Capture the cell that displays the provided text and extract its (X, Y) central coordinate. 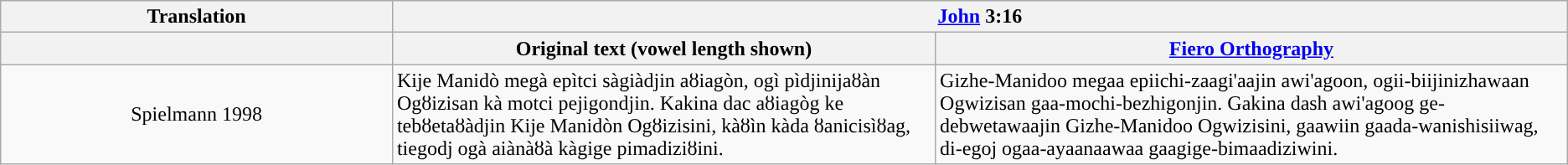
Translation (197, 17)
Spielmann 1998 (197, 114)
Fiero Orthography (1251, 49)
Original text (vowel length shown) (663, 49)
John 3:16 (980, 17)
